Find where the given text appears and provide that cell's center as [x, y] coordinate. 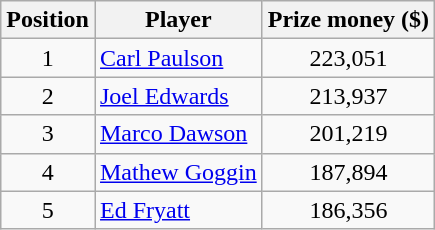
5 [48, 210]
186,356 [348, 210]
Player [178, 20]
1 [48, 58]
187,894 [348, 172]
201,219 [348, 134]
223,051 [348, 58]
Joel Edwards [178, 96]
213,937 [348, 96]
Ed Fryatt [178, 210]
3 [48, 134]
Carl Paulson [178, 58]
4 [48, 172]
Prize money ($) [348, 20]
2 [48, 96]
Mathew Goggin [178, 172]
Marco Dawson [178, 134]
Position [48, 20]
